From the cell containing the given text, extract its center point as [X, Y] coordinate. 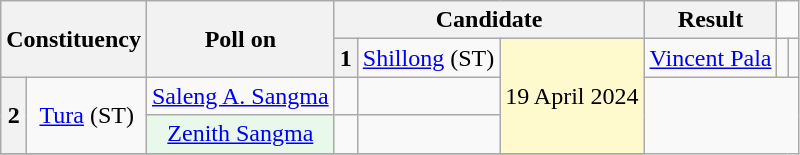
Shillong (ST) [428, 58]
19 April 2024 [572, 96]
Tura (ST) [87, 115]
Poll on [240, 39]
Zenith Sangma [240, 134]
Vincent Pala [710, 58]
1 [346, 58]
Saleng A. Sangma [240, 96]
Constituency [74, 39]
2 [14, 115]
Candidate [489, 20]
Result [710, 20]
